Locate the cell with the specified text and output its [x, y] center coordinate. 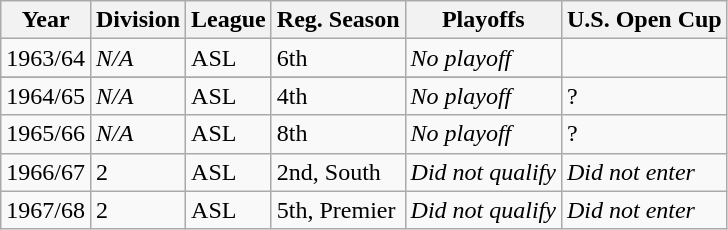
1964/65 [46, 96]
1965/66 [46, 134]
2nd, South [338, 172]
1963/64 [46, 58]
8th [338, 134]
4th [338, 96]
Playoffs [483, 20]
League [229, 20]
Year [46, 20]
U.S. Open Cup [644, 20]
Division [138, 20]
6th [338, 58]
5th, Premier [338, 210]
Reg. Season [338, 20]
1966/67 [46, 172]
1967/68 [46, 210]
